Pinpoint the cell where the given text exists, returning its [x, y] midpoint coordinate. 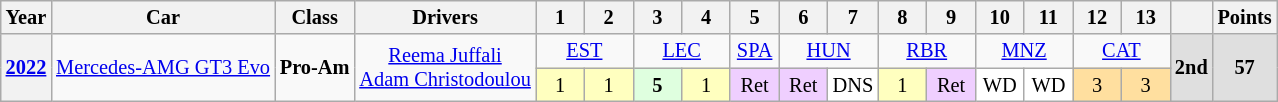
9 [952, 17]
DNS [853, 85]
Year [26, 17]
RBR [926, 51]
CAT [1122, 51]
Drivers [444, 17]
Reema Juffali Adam Christodoulou [444, 68]
2022 [26, 68]
2nd [1192, 68]
EST [584, 51]
12 [1098, 17]
Class [315, 17]
Pro-Am [315, 68]
7 [853, 17]
11 [1048, 17]
Mercedes-AMG GT3 Evo [163, 68]
10 [1000, 17]
SPA [754, 51]
MNZ [1024, 51]
Points [1245, 17]
8 [902, 17]
LEC [682, 51]
57 [1245, 68]
Car [163, 17]
4 [706, 17]
2 [608, 17]
13 [1146, 17]
6 [804, 17]
HUN [828, 51]
